Search for the cell housing the specified text and yield its [x, y] center coordinate. 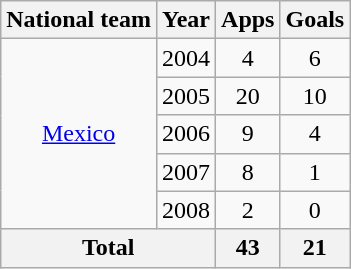
0 [315, 210]
2 [248, 210]
Year [186, 20]
21 [315, 248]
Goals [315, 20]
National team [79, 20]
6 [315, 58]
8 [248, 172]
9 [248, 134]
2008 [186, 210]
Total [108, 248]
43 [248, 248]
2005 [186, 96]
20 [248, 96]
Apps [248, 20]
Mexico [79, 134]
10 [315, 96]
2004 [186, 58]
1 [315, 172]
2007 [186, 172]
2006 [186, 134]
